Determine the (X, Y) coordinate at the center of the cell enclosing the given text.  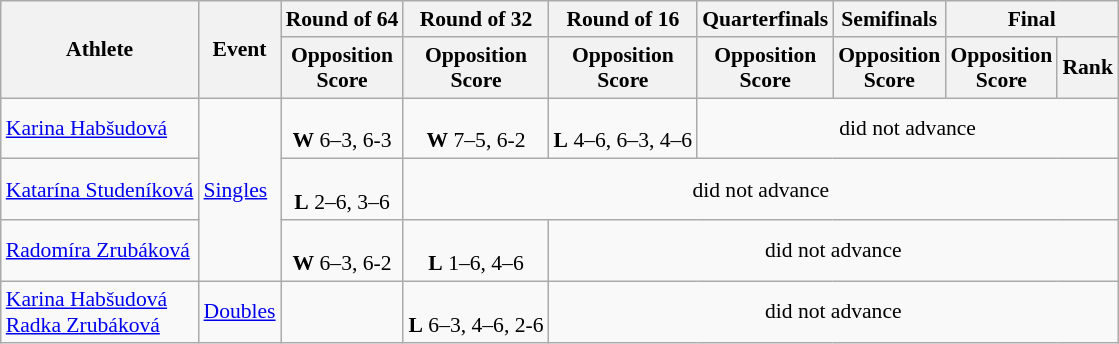
L 4–6, 6–3, 4–6 (624, 128)
W 6–3, 6-2 (342, 250)
Event (240, 50)
W 7–5, 6-2 (476, 128)
Round of 64 (342, 19)
L 6–3, 4–6, 2-6 (476, 312)
Karina Habšudová (100, 128)
Athlete (100, 50)
Radomíra Zrubáková (100, 250)
Quarterfinals (765, 19)
Semifinals (889, 19)
Karina HabšudováRadka Zrubáková (100, 312)
W 6–3, 6-3 (342, 128)
Final (1032, 19)
L 1–6, 4–6 (476, 250)
Doubles (240, 312)
Rank (1088, 68)
Katarína Studeníková (100, 190)
L 2–6, 3–6 (342, 190)
Round of 16 (624, 19)
Singles (240, 190)
Round of 32 (476, 19)
